For the text-containing cell, return its midpoint in [x, y] coordinate format. 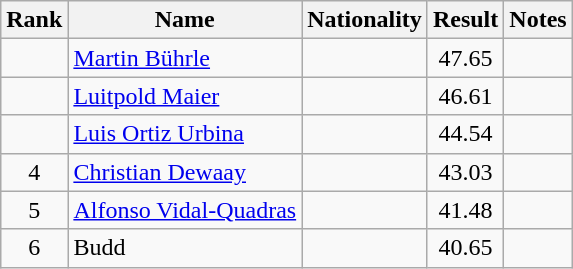
Nationality [365, 20]
Luitpold Maier [185, 96]
44.54 [465, 134]
5 [34, 210]
40.65 [465, 248]
6 [34, 248]
4 [34, 172]
47.65 [465, 58]
Martin Bührle [185, 58]
Luis Ortiz Urbina [185, 134]
46.61 [465, 96]
Name [185, 20]
Budd [185, 248]
Rank [34, 20]
41.48 [465, 210]
Result [465, 20]
Christian Dewaay [185, 172]
Alfonso Vidal-Quadras [185, 210]
43.03 [465, 172]
Notes [538, 20]
